Determine the [x, y] coordinate at the center of the cell enclosing the given text.  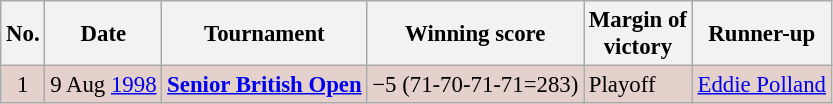
Playoff [638, 85]
−5 (71-70-71-71=283) [476, 85]
Winning score [476, 34]
9 Aug 1998 [104, 85]
Margin ofvictory [638, 34]
No. [23, 34]
Eddie Polland [762, 85]
Tournament [264, 34]
Runner-up [762, 34]
Senior British Open [264, 85]
1 [23, 85]
Date [104, 34]
